Locate the cell with the specified text and output its [x, y] center coordinate. 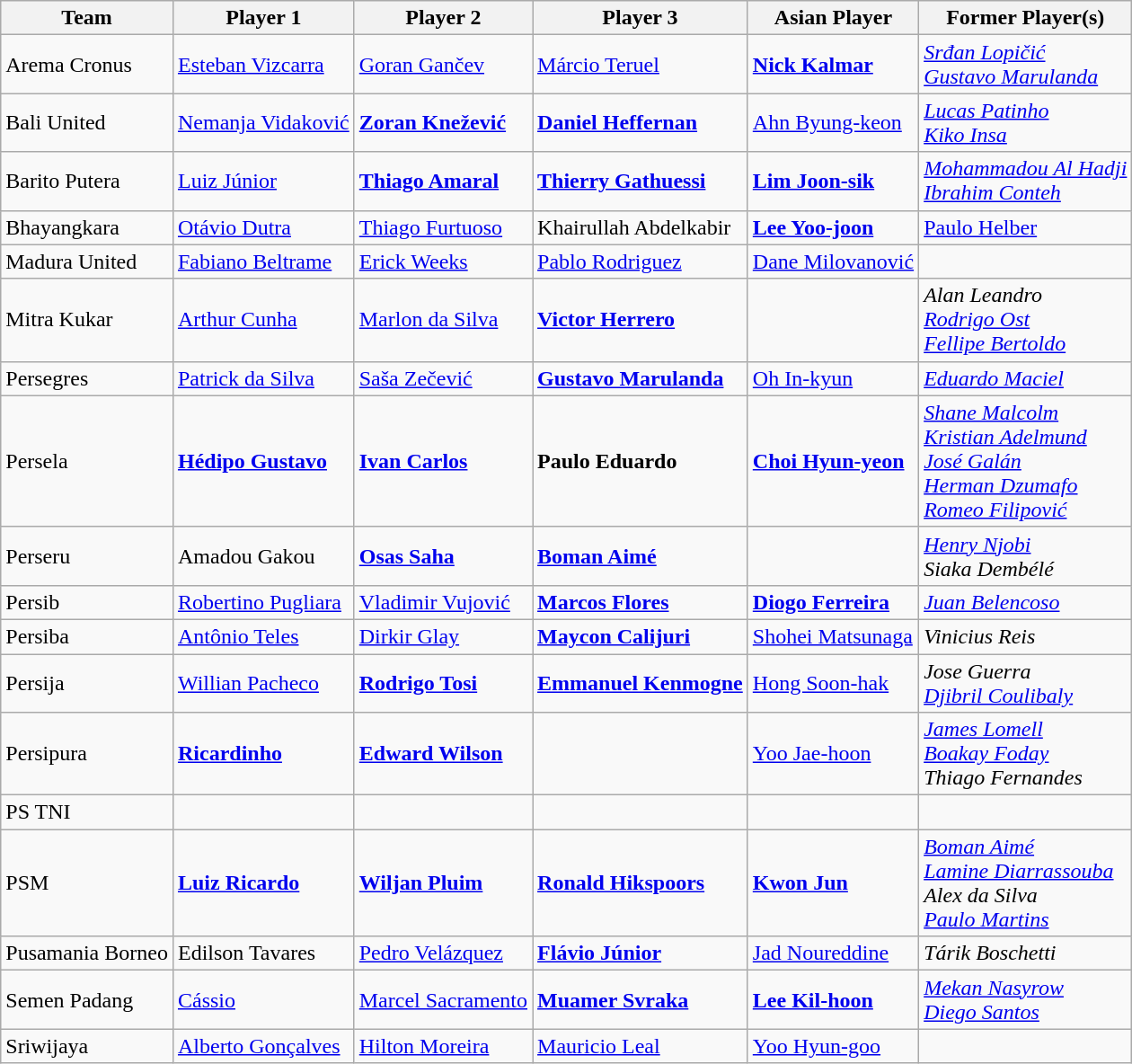
Paulo Eduardo [641, 461]
Srđan Lopičić Gustavo Marulanda [1026, 65]
Team [87, 18]
Robertino Pugliara [263, 602]
Jose Guerra Djibril Coulibaly [1026, 683]
Madura United [87, 262]
Player 3 [641, 18]
Shohei Matsunaga [833, 636]
Edilson Tavares [263, 953]
Sriwijaya [87, 1046]
Juan Belencoso [1026, 602]
Marcos Flores [641, 602]
Mauricio Leal [641, 1046]
Former Player(s) [1026, 18]
Lee Kil-hoon [833, 999]
Ricardinho [263, 754]
Thiago Amaral [443, 182]
Mekan Nasyrow Diego Santos [1026, 999]
Cássio [263, 999]
Dane Milovanović [833, 262]
Marcel Sacramento [443, 999]
Saša Zečević [443, 378]
Goran Gančev [443, 65]
Lee Yoo-joon [833, 227]
Arema Cronus [87, 65]
Bali United [87, 122]
Emmanuel Kenmogne [641, 683]
Osas Saha [443, 555]
Edward Wilson [443, 754]
Erick Weeks [443, 262]
Hilton Moreira [443, 1046]
Boman Aimé Lamine Diarrassouba Alex da Silva Paulo Martins [1026, 882]
Persegres [87, 378]
Victor Herrero [641, 320]
Persela [87, 461]
Semen Padang [87, 999]
Arthur Cunha [263, 320]
Wiljan Pluim [443, 882]
Persija [87, 683]
Yoo Jae-hoon [833, 754]
Otávio Dutra [263, 227]
Daniel Heffernan [641, 122]
James Lomell Boakay Foday Thiago Fernandes [1026, 754]
Willian Pacheco [263, 683]
Márcio Teruel [641, 65]
Asian Player [833, 18]
Paulo Helber [1026, 227]
Flávio Júnior [641, 953]
Tárik Boschetti [1026, 953]
Amadou Gakou [263, 555]
Diogo Ferreira [833, 602]
Alberto Gonçalves [263, 1046]
Marlon da Silva [443, 320]
Pedro Velázquez [443, 953]
Ivan Carlos [443, 461]
Mohammadou Al Hadji Ibrahim Conteh [1026, 182]
Perseru [87, 555]
Player 1 [263, 18]
Henry Njobi Siaka Dembélé [1026, 555]
Hong Soon-hak [833, 683]
Nick Kalmar [833, 65]
Choi Hyun-yeon [833, 461]
Antônio Teles [263, 636]
Mitra Kukar [87, 320]
Lucas Patinho Kiko Insa [1026, 122]
Zoran Knežević [443, 122]
Persiba [87, 636]
Luiz Ricardo [263, 882]
PSM [87, 882]
Shane Malcolm Kristian Adelmund José Galán Herman Dzumafo Romeo Filipović [1026, 461]
Yoo Hyun-goo [833, 1046]
Luiz Júnior [263, 182]
Persipura [87, 754]
Persib [87, 602]
Dirkir Glay [443, 636]
Pusamania Borneo [87, 953]
Thiago Furtuoso [443, 227]
Thierry Gathuessi [641, 182]
Pablo Rodriguez [641, 262]
Muamer Svraka [641, 999]
Boman Aimé [641, 555]
Vladimir Vujović [443, 602]
Ronald Hikspoors [641, 882]
Bhayangkara [87, 227]
Barito Putera [87, 182]
PS TNI [87, 812]
Nemanja Vidaković [263, 122]
Alan Leandro Rodrigo Ost Fellipe Bertoldo [1026, 320]
Hédipo Gustavo [263, 461]
Maycon Calijuri [641, 636]
Fabiano Beltrame [263, 262]
Khairullah Abdelkabir [641, 227]
Jad Noureddine [833, 953]
Kwon Jun [833, 882]
Vinicius Reis [1026, 636]
Lim Joon-sik [833, 182]
Oh In-kyun [833, 378]
Player 2 [443, 18]
Esteban Vizcarra [263, 65]
Ahn Byung-keon [833, 122]
Gustavo Marulanda [641, 378]
Rodrigo Tosi [443, 683]
Patrick da Silva [263, 378]
Eduardo Maciel [1026, 378]
